Determine the (X, Y) coordinate at the center of the cell enclosing the given text.  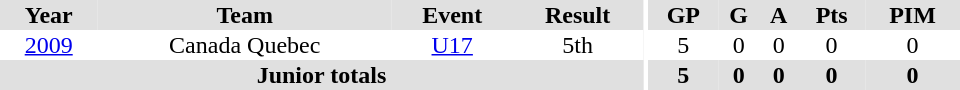
A (778, 15)
Pts (832, 15)
Canada Quebec (244, 45)
2009 (48, 45)
Junior totals (322, 75)
PIM (912, 15)
Team (244, 15)
Result (578, 15)
U17 (452, 45)
5th (578, 45)
GP (684, 15)
G (738, 15)
Event (452, 15)
Year (48, 15)
